Capture the cell that displays the provided text and extract its [X, Y] central coordinate. 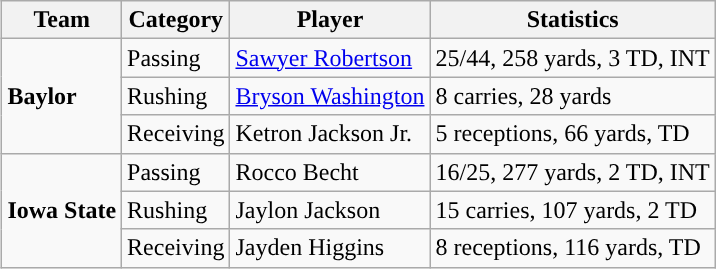
5 receptions, 66 yards, TD [572, 134]
Sawyer Robertson [330, 58]
16/25, 277 yards, 2 TD, INT [572, 172]
Iowa State [62, 210]
15 carries, 107 yards, 2 TD [572, 210]
Jayden Higgins [330, 248]
Player [330, 20]
Jaylon Jackson [330, 210]
Team [62, 20]
Baylor [62, 96]
Statistics [572, 20]
8 carries, 28 yards [572, 96]
Bryson Washington [330, 96]
25/44, 258 yards, 3 TD, INT [572, 58]
Rocco Becht [330, 172]
8 receptions, 116 yards, TD [572, 248]
Category [176, 20]
Ketron Jackson Jr. [330, 134]
